Determine the (X, Y) coordinate at the center of the cell enclosing the given text.  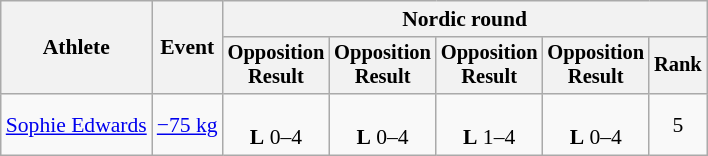
Rank (678, 66)
−75 kg (188, 124)
Athlete (76, 48)
5 (678, 124)
Event (188, 48)
Nordic round (465, 19)
Sophie Edwards (76, 124)
L 1–4 (490, 124)
